Determine the (x, y) coordinate at the center of the cell enclosing the given text.  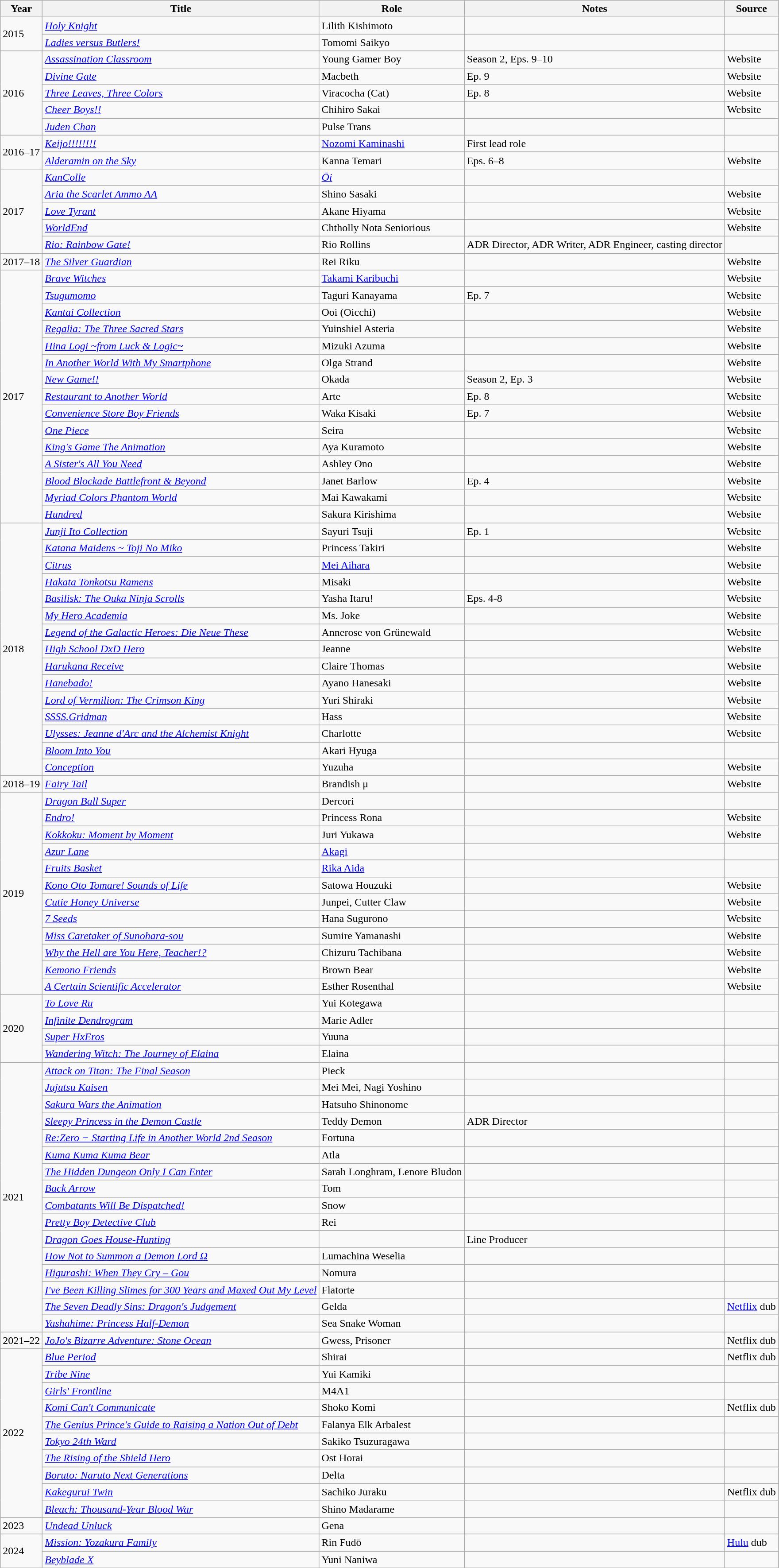
SSSS.Gridman (181, 716)
Young Gamer Boy (392, 59)
Fruits Basket (181, 868)
Katana Maidens ~ Toji No Miko (181, 548)
Back Arrow (181, 1189)
New Game!! (181, 379)
Kono Oto Tomare! Sounds of Life (181, 885)
Bleach: Thousand-Year Blood War (181, 1509)
Ost Horai (392, 1458)
WorldEnd (181, 228)
Azur Lane (181, 852)
Sarah Longhram, Lenore Bludon (392, 1172)
Brown Bear (392, 969)
Arte (392, 396)
Charlotte (392, 733)
Nozomi Kaminashi (392, 143)
Rika Aida (392, 868)
Akari Hyuga (392, 751)
Endro! (181, 818)
Convenience Store Boy Friends (181, 413)
Hatsuho Shinonome (392, 1104)
Divine Gate (181, 76)
Tsugumomo (181, 295)
2022 (21, 1433)
Delta (392, 1475)
2024 (21, 1551)
Source (752, 9)
ADR Director, ADR Writer, ADR Engineer, casting director (594, 245)
Flatorte (392, 1290)
Brave Witches (181, 279)
Yuni Naniwa (392, 1559)
2023 (21, 1525)
Elaina (392, 1054)
How Not to Summon a Demon Lord Ω (181, 1256)
Girls' Frontline (181, 1391)
Eps. 4-8 (594, 599)
Yui Kotegawa (392, 1003)
Sakura Kirishima (392, 515)
A Certain Scientific Accelerator (181, 986)
Jujutsu Kaisen (181, 1088)
Sleepy Princess in the Demon Castle (181, 1121)
High School DxD Hero (181, 649)
Hanebado! (181, 683)
Yuri Shiraki (392, 700)
Rio Rollins (392, 245)
M4A1 (392, 1391)
Akane Hiyama (392, 211)
Line Producer (594, 1239)
Pieck (392, 1071)
Rio: Rainbow Gate! (181, 245)
Myriad Colors Phantom World (181, 498)
King's Game The Animation (181, 447)
2021 (21, 1197)
Super HxEros (181, 1037)
2018 (21, 649)
Cutie Honey Universe (181, 902)
Snow (392, 1205)
Lumachina Weselia (392, 1256)
Chihiro Sakai (392, 110)
Ōi (392, 177)
Infinite Dendrogram (181, 1020)
Hakata Tonkotsu Ramens (181, 582)
Waka Kisaki (392, 413)
KanColle (181, 177)
Olga Strand (392, 363)
Chizuru Tachibana (392, 952)
Takami Karibuchi (392, 279)
Role (392, 9)
Brandish μ (392, 784)
Kakegurui Twin (181, 1492)
Rin Fudō (392, 1542)
2017–18 (21, 262)
Yui Kamiki (392, 1374)
Gelda (392, 1307)
Sakura Wars the Animation (181, 1104)
One Piece (181, 430)
Sachiko Juraku (392, 1492)
Mission: Yozakura Family (181, 1542)
Bloom Into You (181, 751)
Harukana Receive (181, 666)
Conception (181, 767)
Love Tyrant (181, 211)
2021–22 (21, 1340)
Sumire Yamanashi (392, 936)
Mei Mei, Nagi Yoshino (392, 1088)
Ulysses: Jeanne d'Arc and the Alchemist Knight (181, 733)
Ashley Ono (392, 464)
Wandering Witch: The Journey of Elaina (181, 1054)
Alderamin on the Sky (181, 160)
Citrus (181, 565)
Yuuna (392, 1037)
Princess Rona (392, 818)
Shirai (392, 1357)
Yuinshiel Asteria (392, 329)
2018–19 (21, 784)
Year (21, 9)
The Rising of the Shield Hero (181, 1458)
Cheer Boys!! (181, 110)
Fairy Tail (181, 784)
Higurashi: When They Cry – Gou (181, 1273)
2020 (21, 1028)
A Sister's All You Need (181, 464)
ADR Director (594, 1121)
Yuzuha (392, 767)
Marie Adler (392, 1020)
Misaki (392, 582)
Mai Kawakami (392, 498)
The Hidden Dungeon Only I Can Enter (181, 1172)
Fortuna (392, 1138)
Hundred (181, 515)
Junji Ito Collection (181, 531)
Yasha Itaru! (392, 599)
Atla (392, 1155)
Nomura (392, 1273)
Tom (392, 1189)
Janet Barlow (392, 480)
Regalia: The Three Sacred Stars (181, 329)
Shoko Komi (392, 1408)
Hina Logi ~from Luck & Logic~ (181, 346)
Dragon Ball Super (181, 801)
Blood Blockade Battlefront & Beyond (181, 480)
Okada (392, 379)
Gwess, Prisoner (392, 1340)
Taguri Kanayama (392, 295)
Teddy Demon (392, 1121)
Macbeth (392, 76)
Rei (392, 1222)
Notes (594, 9)
Yashahime: Princess Half-Demon (181, 1324)
Kemono Friends (181, 969)
Chtholly Nota Seniorious (392, 228)
Boruto: Naruto Next Generations (181, 1475)
Shino Sasaki (392, 194)
2019 (21, 894)
Sakiko Tsuzuragawa (392, 1441)
The Seven Deadly Sins: Dragon's Judgement (181, 1307)
Restaurant to Another World (181, 396)
Shino Madarame (392, 1509)
Legend of the Galactic Heroes: Die Neue These (181, 632)
Combatants Will Be Dispatched! (181, 1205)
Ooi (Oicchi) (392, 312)
Title (181, 9)
Aria the Scarlet Ammo AA (181, 194)
Rei Riku (392, 262)
Beyblade X (181, 1559)
2015 (21, 34)
Attack on Titan: The Final Season (181, 1071)
Seira (392, 430)
Juri Yukawa (392, 835)
2016 (21, 93)
Kanna Temari (392, 160)
Three Leaves, Three Colors (181, 93)
Princess Takiri (392, 548)
The Genius Prince's Guide to Raising a Nation Out of Debt (181, 1425)
Ladies versus Butlers! (181, 43)
Annerose von Grünewald (392, 632)
Ayano Hanesaki (392, 683)
Miss Caretaker of Sunohara-sou (181, 936)
Eps. 6–8 (594, 160)
My Hero Academia (181, 616)
Junpei, Cutter Claw (392, 902)
Akagi (392, 852)
Mizuki Azuma (392, 346)
Jeanne (392, 649)
7 Seeds (181, 919)
Re:Zero − Starting Life in Another World 2nd Season (181, 1138)
Kuma Kuma Kuma Bear (181, 1155)
Assassination Classroom (181, 59)
Hulu dub (752, 1542)
Claire Thomas (392, 666)
Pulse Trans (392, 127)
Why the Hell are You Here, Teacher!? (181, 952)
Lord of Vermilion: The Crimson King (181, 700)
Sayuri Tsuji (392, 531)
Dragon Goes House-Hunting (181, 1239)
Viracocha (Cat) (392, 93)
2016–17 (21, 152)
Kantai Collection (181, 312)
Ep. 1 (594, 531)
Tomomi Saikyo (392, 43)
Hass (392, 716)
Esther Rosenthal (392, 986)
Dercori (392, 801)
Tribe Nine (181, 1374)
Season 2, Ep. 3 (594, 379)
Holy Knight (181, 26)
Blue Period (181, 1357)
Ep. 9 (594, 76)
Sea Snake Woman (392, 1324)
Basilisk: The Ouka Ninja Scrolls (181, 599)
Aya Kuramoto (392, 447)
Komi Can't Communicate (181, 1408)
Tokyo 24th Ward (181, 1441)
I've Been Killing Slimes for 300 Years and Maxed Out My Level (181, 1290)
JoJo's Bizarre Adventure: Stone Ocean (181, 1340)
First lead role (594, 143)
Undead Unluck (181, 1525)
Gena (392, 1525)
Keijo!!!!!!!! (181, 143)
Falanya Elk Arbalest (392, 1425)
Juden Chan (181, 127)
Pretty Boy Detective Club (181, 1222)
Hana Sugurono (392, 919)
Kokkoku: Moment by Moment (181, 835)
Ep. 4 (594, 480)
Satowa Houzuki (392, 885)
In Another World With My Smartphone (181, 363)
The Silver Guardian (181, 262)
Lilith Kishimoto (392, 26)
To Love Ru (181, 1003)
Season 2, Eps. 9–10 (594, 59)
Ms. Joke (392, 616)
Mei Aihara (392, 565)
